Extract the [x, y] coordinate from the center of the cell holding the provided text.  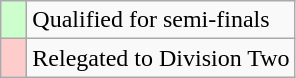
Qualified for semi-finals [161, 20]
Relegated to Division Two [161, 58]
